Extract the [x, y] coordinate from the center of the cell holding the provided text.  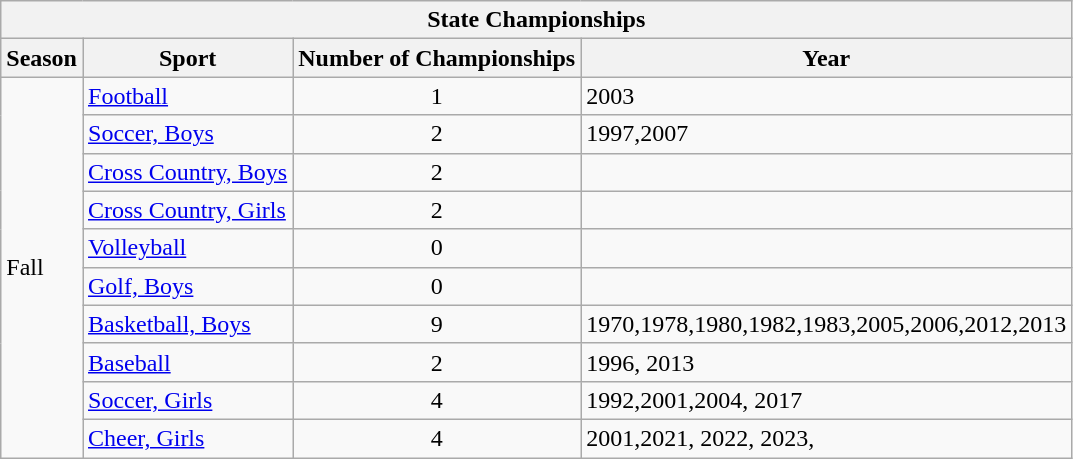
Year [826, 58]
Volleyball [187, 248]
Sport [187, 58]
1970,1978,1980,1982,1983,2005,2006,2012,2013 [826, 324]
1997,2007 [826, 134]
9 [437, 324]
Soccer, Girls [187, 400]
Cheer, Girls [187, 438]
State Championships [536, 20]
1992,2001,2004, 2017 [826, 400]
Cross Country, Girls [187, 210]
Soccer, Boys [187, 134]
Number of Championships [437, 58]
1996, 2013 [826, 362]
2003 [826, 96]
Baseball [187, 362]
Basketball, Boys [187, 324]
1 [437, 96]
Football [187, 96]
Fall [42, 268]
Golf, Boys [187, 286]
2001,2021, 2022, 2023, [826, 438]
Cross Country, Boys [187, 172]
Season [42, 58]
